Determine the [x, y] coordinate at the center of the cell enclosing the given text.  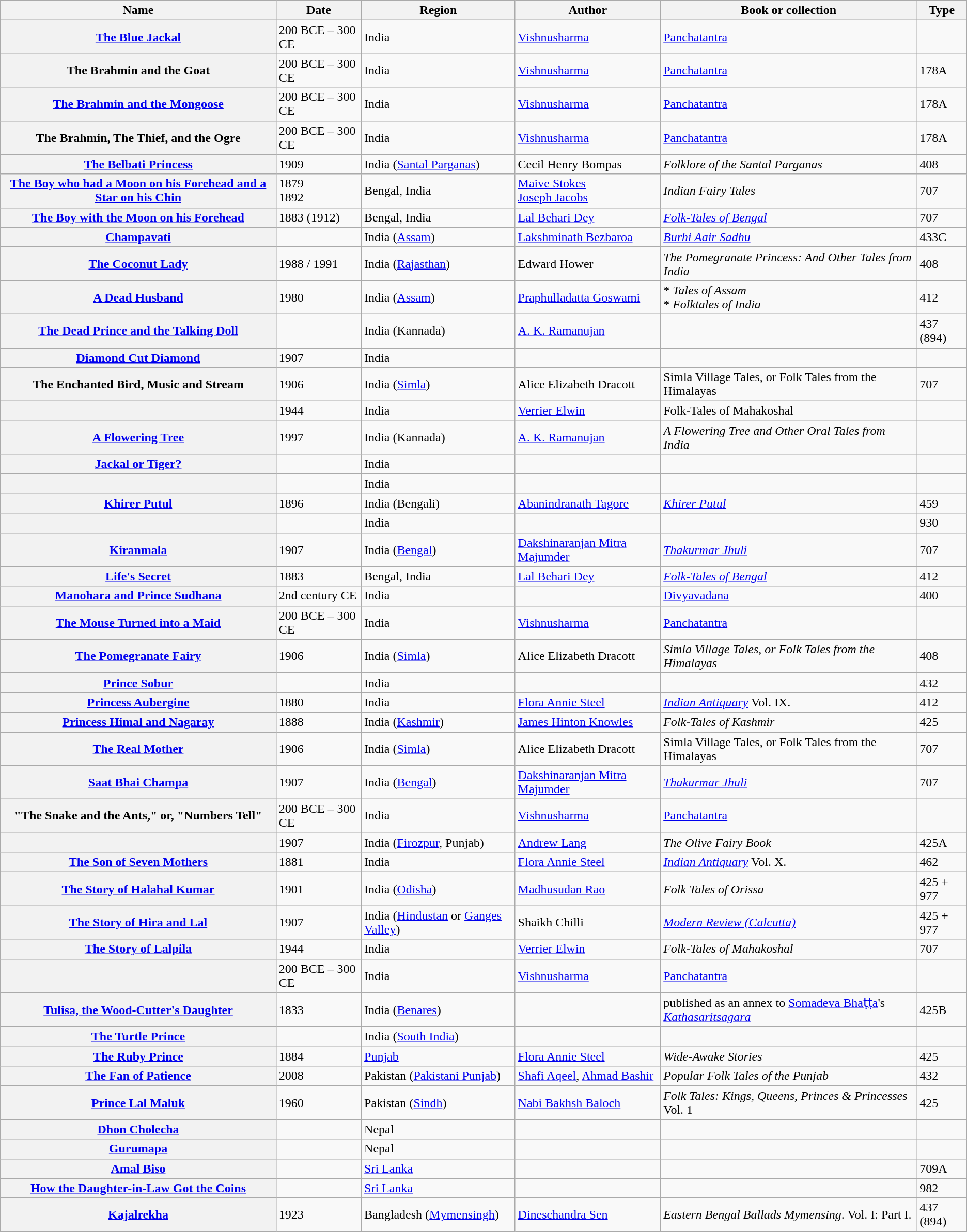
Andrew Lang [588, 843]
Indian Antiquary Vol. X. [789, 862]
Praphulladatta Goswami [588, 297]
India (Odisha) [439, 889]
The Story of Halahal Kumar [138, 889]
1901 [318, 889]
Madhusudan Rao [588, 889]
Dineschandra Sen [588, 1214]
The Brahmin and the Goat [138, 70]
1909 [318, 164]
425A [942, 843]
2nd century CE [318, 596]
Prince Sobur [138, 683]
A Flowering Tree [138, 438]
Eastern Bengal Ballads Mymensing. Vol. I: Part I. [789, 1214]
Saat Bhai Champa [138, 783]
Indian Fairy Tales [789, 191]
Kiranmala [138, 549]
Wide-Awake Stories [789, 1056]
982 [942, 1188]
The Boy who had a Moon on his Forehead and a Star on his Chin [138, 191]
Bangladesh (Mymensingh) [439, 1214]
2008 [318, 1076]
Shafi Aqeel, Ahmad Bashir [588, 1076]
1833 [318, 1010]
The Coconut Lady [138, 263]
The Olive Fairy Book [789, 843]
A Dead Husband [138, 297]
Tulisa, the Wood-Cutter's Daughter [138, 1010]
425B [942, 1010]
The Ruby Prince [138, 1056]
Life's Secret [138, 576]
Kajalrekha [138, 1214]
1880 [318, 702]
400 [942, 596]
India (Hindustan or Ganges Valley) [439, 922]
Book or collection [789, 10]
The Story of Lalpila [138, 949]
Region [439, 10]
Date [318, 10]
The Brahmin, The Thief, and the Ogre [138, 137]
The Enchanted Bird, Music and Stream [138, 384]
James Hinton Knowles [588, 722]
Amal Biso [138, 1168]
1888 [318, 722]
Lakshminath Bezbaroa [588, 237]
1896 [318, 503]
1881 [318, 862]
The Son of Seven Mothers [138, 862]
Pakistan (Sindh) [439, 1103]
India (South India) [439, 1037]
India (Santal Parganas) [439, 164]
The Story of Hira and Lal [138, 922]
The Brahmin and the Mongoose [138, 104]
The Mouse Turned into a Maid [138, 623]
Pakistan (Pakistani Punjab) [439, 1076]
India (Bengali) [439, 503]
709A [942, 1168]
459 [942, 503]
Prince Lal Maluk [138, 1103]
Indian Antiquary Vol. IX. [789, 702]
India (Rajasthan) [439, 263]
Princess Himal and Nagaray [138, 722]
Name [138, 10]
Abanindranath Tagore [588, 503]
Author [588, 10]
Popular Folk Tales of the Punjab [789, 1076]
India (Benares) [439, 1010]
Gurumapa [138, 1149]
Divyavadana [789, 596]
Jackal or Tiger? [138, 464]
Dhon Cholecha [138, 1129]
* Tales of Assam * Folktales of India [789, 297]
1960 [318, 1103]
"The Snake and the Ants," or, "Numbers Tell" [138, 816]
The Turtle Prince [138, 1037]
Punjab [439, 1056]
The Real Mother [138, 749]
Champavati [138, 237]
The Pomegranate Fairy [138, 656]
The Boy with the Moon on his Forehead [138, 217]
Cecil Henry Bompas [588, 164]
1988 / 1991 [318, 263]
462 [942, 862]
1879 1892 [318, 191]
Folklore of the Santal Parganas [789, 164]
Shaikh Chilli [588, 922]
Princess Aubergine [138, 702]
How the Daughter-in-Law Got the Coins [138, 1188]
Manohara and Prince Sudhana [138, 596]
Folk-Tales of Kashmir [789, 722]
1883 (1912) [318, 217]
Diamond Cut Diamond [138, 358]
1923 [318, 1214]
The Blue Jackal [138, 37]
Edward Hower [588, 263]
India (Kashmir) [439, 722]
Modern Review (Calcutta) [789, 922]
Burhi Aair Sadhu [789, 237]
India (Firozpur, Punjab) [439, 843]
433C [942, 237]
published as an annex to Somadeva Bhaṭṭa's Kathasaritsagara [789, 1010]
The Dead Prince and the Talking Doll [138, 330]
The Belbati Princess [138, 164]
Maive Stokes Joseph Jacobs [588, 191]
1884 [318, 1056]
Folk Tales: Kings, Queens, Princes & Princesses Vol. 1 [789, 1103]
1997 [318, 438]
1883 [318, 576]
A Flowering Tree and Other Oral Tales from India [789, 438]
The Pomegranate Princess: And Other Tales from India [789, 263]
Type [942, 10]
The Fan of Patience [138, 1076]
930 [942, 523]
Nabi Bakhsh Baloch [588, 1103]
1980 [318, 297]
Folk Tales of Orissa [789, 889]
